Identify which cell holds the provided text, then report its (X, Y) central coordinate. 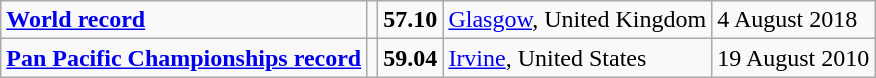
Glasgow, United Kingdom (578, 20)
4 August 2018 (794, 20)
Pan Pacific Championships record (184, 58)
Irvine, United States (578, 58)
World record (184, 20)
59.04 (410, 58)
19 August 2010 (794, 58)
57.10 (410, 20)
